Find where the given text appears and provide that cell's center as (X, Y) coordinate. 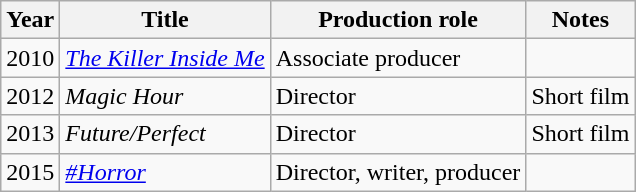
The Killer Inside Me (165, 58)
2015 (30, 172)
Magic Hour (165, 96)
2012 (30, 96)
Director, writer, producer (398, 172)
Associate producer (398, 58)
Production role (398, 20)
2013 (30, 134)
Notes (580, 20)
Title (165, 20)
Future/Perfect (165, 134)
2010 (30, 58)
#Horror (165, 172)
Year (30, 20)
